Scan for the cell matching the given text and deliver its (x, y) coordinate at center. 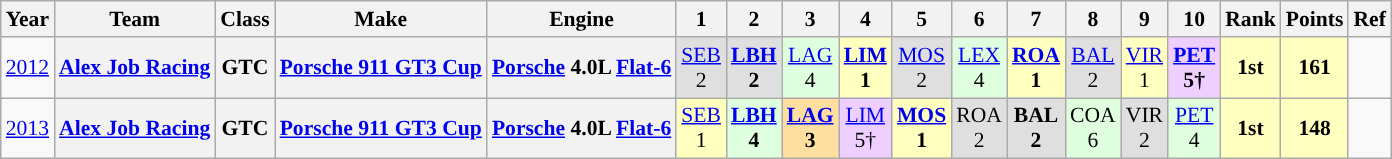
PET4 (1194, 128)
7 (1036, 19)
2013 (28, 128)
LBH4 (754, 128)
ROA1 (1036, 68)
10 (1194, 19)
LAG4 (810, 68)
5 (922, 19)
Ref (1369, 19)
Rank (1250, 19)
ROA2 (979, 128)
SEB2 (701, 68)
3 (810, 19)
MOS1 (922, 128)
9 (1144, 19)
1 (701, 19)
COA6 (1093, 128)
Make (381, 19)
Team (134, 19)
148 (1315, 128)
Year (28, 19)
Engine (582, 19)
LAG3 (810, 128)
SEB1 (701, 128)
MOS2 (922, 68)
2012 (28, 68)
161 (1315, 68)
PET5† (1194, 68)
LIM1 (866, 68)
4 (866, 19)
Class (244, 19)
VIR1 (1144, 68)
LEX4 (979, 68)
2 (754, 19)
8 (1093, 19)
Points (1315, 19)
6 (979, 19)
LIM5† (866, 128)
LBH2 (754, 68)
VIR2 (1144, 128)
